Locate the cell with the specified text and output its [x, y] center coordinate. 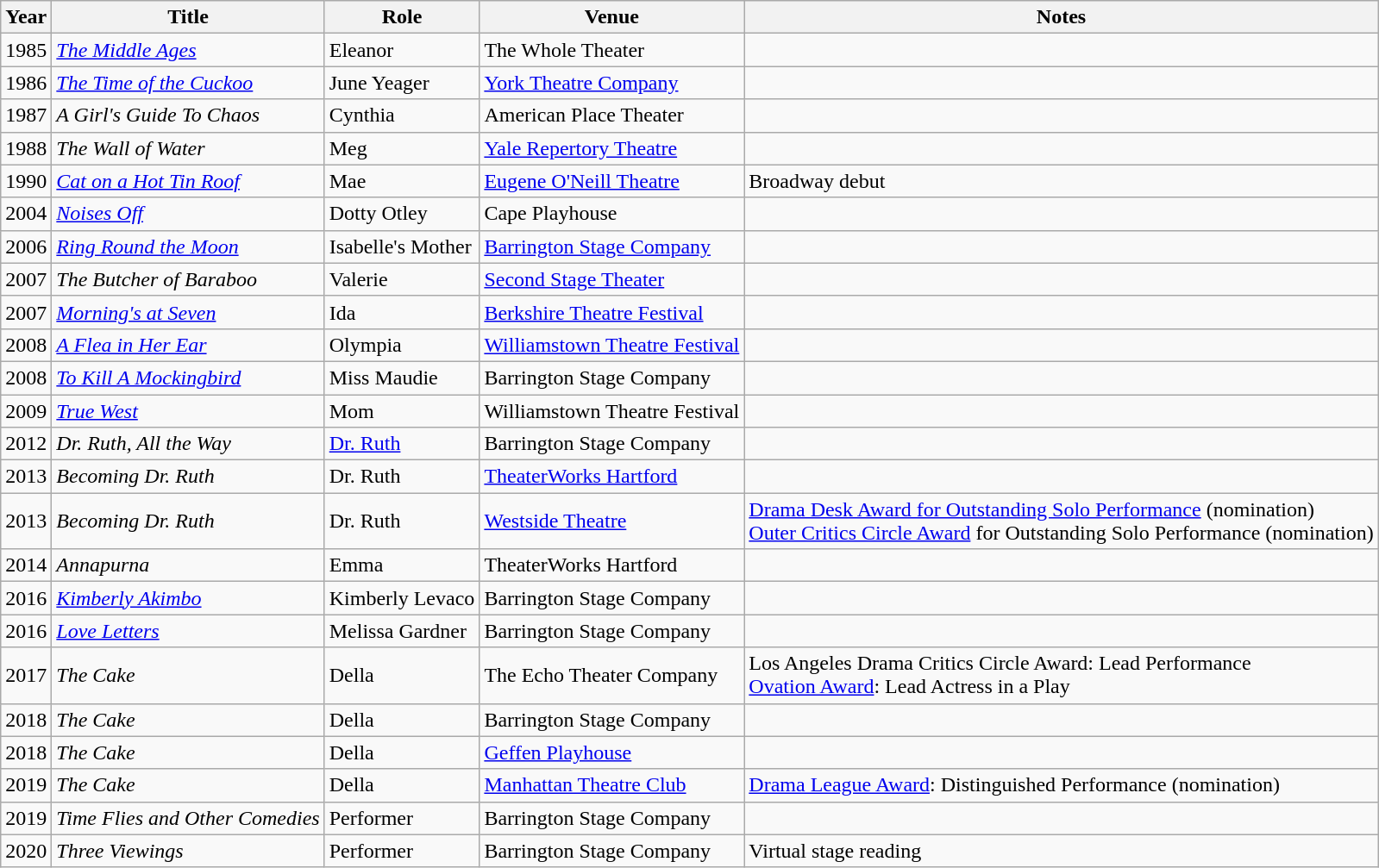
2017 [26, 676]
Love Letters [188, 631]
Drama League Award: Distinguished Performance (nomination) [1061, 785]
2020 [26, 851]
The Echo Theater Company [612, 676]
Dotty Otley [402, 214]
The Whole Theater [612, 50]
A Girl's Guide To Chaos [188, 116]
Time Flies and Other Comedies [188, 818]
True West [188, 411]
Manhattan Theatre Club [612, 785]
June Yeager [402, 83]
1987 [26, 116]
Geffen Playhouse [612, 752]
Broadway debut [1061, 181]
Role [402, 17]
2009 [26, 411]
1986 [26, 83]
York Theatre Company [612, 83]
Yale Repertory Theatre [612, 148]
Eugene O'Neill Theatre [612, 181]
The Wall of Water [188, 148]
Venue [612, 17]
2012 [26, 444]
Meg [402, 148]
The Time of the Cuckoo [188, 83]
Mom [402, 411]
Cynthia [402, 116]
1985 [26, 50]
Notes [1061, 17]
Noises Off [188, 214]
2014 [26, 565]
To Kill A Mockingbird [188, 378]
Melissa Gardner [402, 631]
Isabelle's Mother [402, 247]
Dr. Ruth, All the Way [188, 444]
Olympia [402, 345]
Drama Desk Award for Outstanding Solo Performance (nomination)Outer Critics Circle Award for Outstanding Solo Performance (nomination) [1061, 521]
A Flea in Her Ear [188, 345]
Cape Playhouse [612, 214]
2006 [26, 247]
Year [26, 17]
Ring Round the Moon [188, 247]
Cat on a Hot Tin Roof [188, 181]
American Place Theater [612, 116]
Ida [402, 312]
Kimberly Levaco [402, 598]
Miss Maudie [402, 378]
Berkshire Theatre Festival [612, 312]
Virtual stage reading [1061, 851]
Three Viewings [188, 851]
Valerie [402, 279]
The Butcher of Baraboo [188, 279]
1988 [26, 148]
2004 [26, 214]
Los Angeles Drama Critics Circle Award: Lead PerformanceOvation Award: Lead Actress in a Play [1061, 676]
Eleanor [402, 50]
Emma [402, 565]
The Middle Ages [188, 50]
Morning's at Seven [188, 312]
Title [188, 17]
Westside Theatre [612, 521]
Second Stage Theater [612, 279]
1990 [26, 181]
Mae [402, 181]
Annapurna [188, 565]
Kimberly Akimbo [188, 598]
